Locate the cell with the specified text and output its [X, Y] center coordinate. 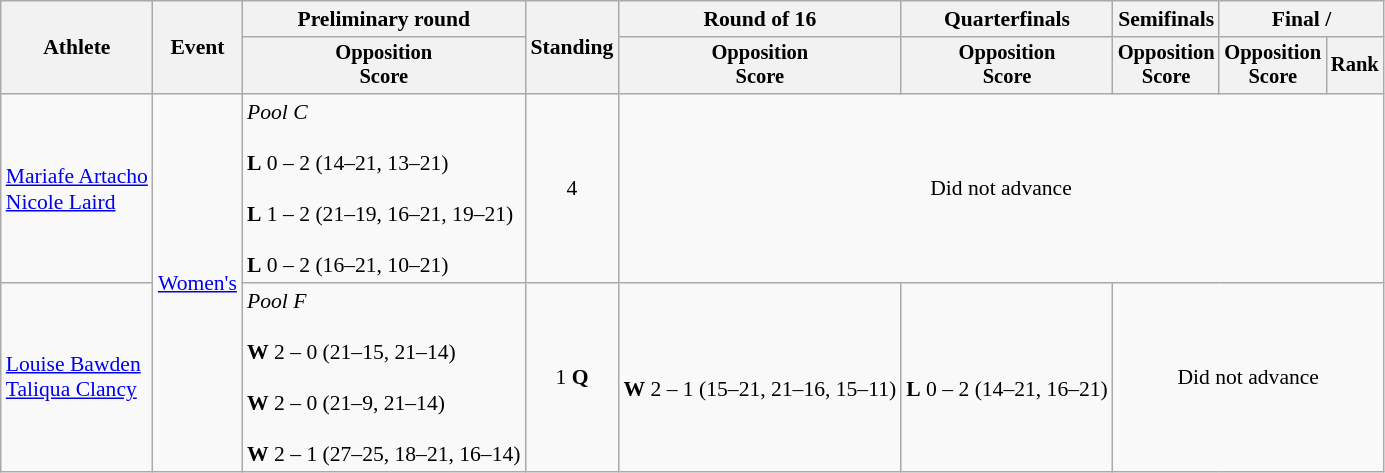
Mariafe ArtachoNicole Laird [77, 188]
Athlete [77, 48]
Round of 16 [760, 19]
Standing [572, 48]
W 2 – 1 (15–21, 21–16, 15–11) [760, 378]
Pool CL 0 – 2 (14–21, 13–21)L 1 – 2 (21–19, 16–21, 19–21)L 0 – 2 (16–21, 10–21) [384, 188]
Semifinals [1166, 19]
Event [198, 48]
L 0 – 2 (14–21, 16–21) [1007, 378]
Quarterfinals [1007, 19]
Women's [198, 282]
Preliminary round [384, 19]
Rank [1355, 66]
Louise BawdenTaliqua Clancy [77, 378]
Pool FW 2 – 0 (21–15, 21–14)W 2 – 0 (21–9, 21–14)W 2 – 1 (27–25, 18–21, 16–14) [384, 378]
1 Q [572, 378]
4 [572, 188]
Final / [1301, 19]
